From the cell containing the given text, extract its center point as (X, Y) coordinate. 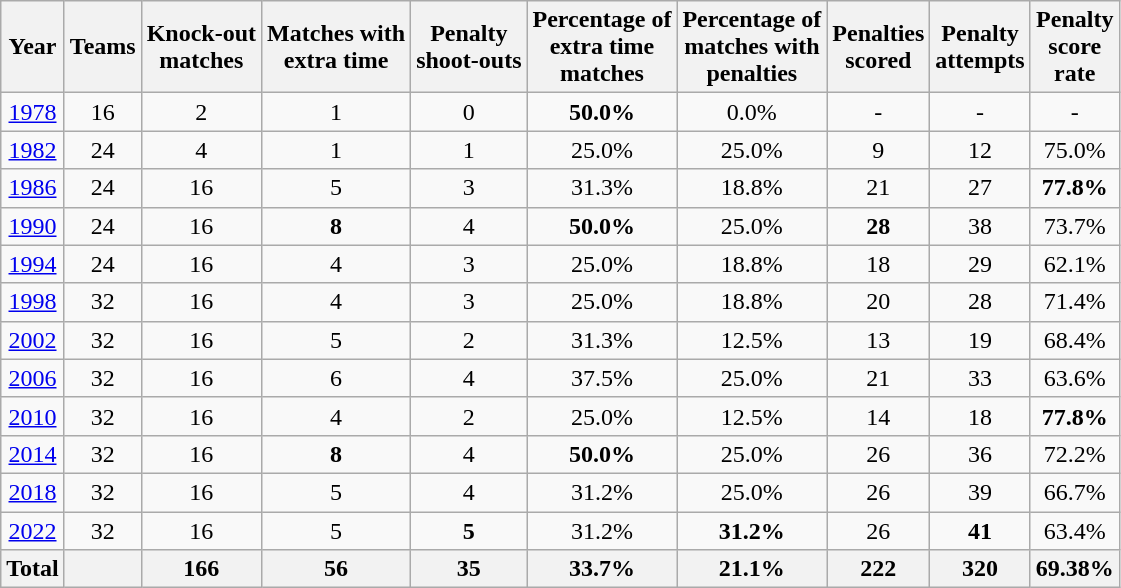
1994 (33, 264)
33.7% (602, 569)
Penaltyshoot-outs (469, 47)
Penaltyattempts (980, 47)
Penalty score rate (1074, 47)
Percentage ofmatches with penalties (752, 47)
1978 (33, 112)
38 (980, 226)
35 (469, 569)
12 (980, 150)
20 (878, 302)
Percentage ofextra timematches (602, 47)
56 (336, 569)
36 (980, 454)
6 (336, 378)
13 (878, 340)
21.1% (752, 569)
Matches with extra time (336, 47)
27 (980, 188)
73.7% (1074, 226)
1986 (33, 188)
166 (201, 569)
63.4% (1074, 531)
Penaltiesscored (878, 47)
2018 (33, 492)
33 (980, 378)
2014 (33, 454)
Teams (102, 47)
320 (980, 569)
222 (878, 569)
1998 (33, 302)
19 (980, 340)
39 (980, 492)
2010 (33, 416)
Year (33, 47)
66.7% (1074, 492)
2022 (33, 531)
1982 (33, 150)
69.38% (1074, 569)
29 (980, 264)
37.5% (602, 378)
72.2% (1074, 454)
1990 (33, 226)
Knock-outmatches (201, 47)
62.1% (1074, 264)
0 (469, 112)
2002 (33, 340)
Total (33, 569)
63.6% (1074, 378)
14 (878, 416)
68.4% (1074, 340)
2006 (33, 378)
75.0% (1074, 150)
71.4% (1074, 302)
9 (878, 150)
41 (980, 531)
0.0% (752, 112)
